Determine the [x, y] coordinate at the center of the cell enclosing the given text.  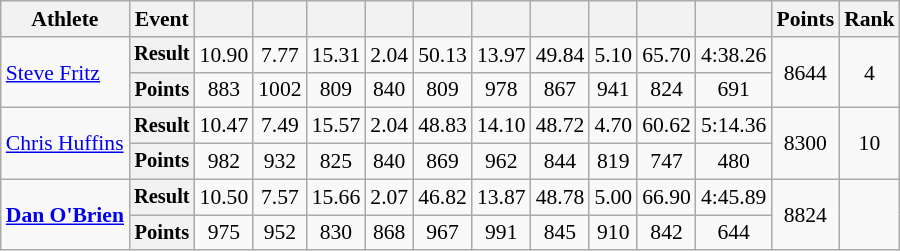
4.70 [613, 126]
825 [336, 162]
952 [280, 233]
2.07 [389, 197]
867 [560, 90]
Athlete [65, 19]
48.83 [442, 126]
5:14.36 [734, 126]
962 [502, 162]
66.90 [666, 197]
48.78 [560, 197]
982 [224, 162]
15.57 [336, 126]
10.47 [224, 126]
1002 [280, 90]
4 [870, 72]
842 [666, 233]
Rank [870, 19]
8644 [805, 72]
883 [224, 90]
869 [442, 162]
Steve Fritz [65, 72]
65.70 [666, 55]
7.49 [280, 126]
830 [336, 233]
932 [280, 162]
824 [666, 90]
691 [734, 90]
13.97 [502, 55]
967 [442, 233]
10.50 [224, 197]
4:45.89 [734, 197]
7.77 [280, 55]
868 [389, 233]
Dan O'Brien [65, 214]
Chris Huffins [65, 144]
747 [666, 162]
14.10 [502, 126]
941 [613, 90]
46.82 [442, 197]
819 [613, 162]
15.31 [336, 55]
978 [502, 90]
7.57 [280, 197]
8824 [805, 214]
13.87 [502, 197]
991 [502, 233]
644 [734, 233]
60.62 [666, 126]
10.90 [224, 55]
8300 [805, 144]
10 [870, 144]
15.66 [336, 197]
5.00 [613, 197]
4:38.26 [734, 55]
50.13 [442, 55]
910 [613, 233]
480 [734, 162]
48.72 [560, 126]
844 [560, 162]
5.10 [613, 55]
Event [162, 19]
975 [224, 233]
49.84 [560, 55]
845 [560, 233]
